Locate the cell with the specified text and output its [X, Y] center coordinate. 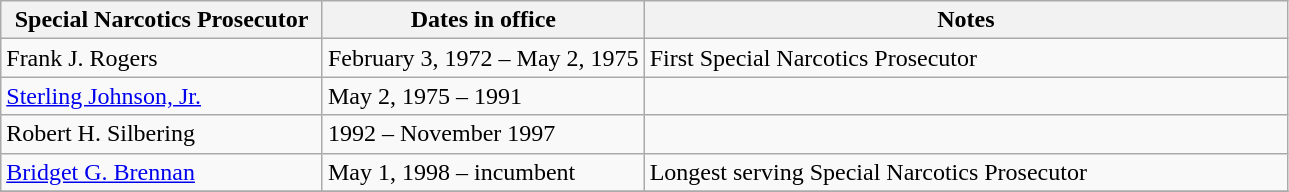
February 3, 1972 – May 2, 1975 [483, 58]
Notes [966, 20]
Robert H. Silbering [162, 134]
1992 – November 1997 [483, 134]
Bridget G. Brennan [162, 172]
First Special Narcotics Prosecutor [966, 58]
Special Narcotics Prosecutor [162, 20]
Longest serving Special Narcotics Prosecutor [966, 172]
May 2, 1975 – 1991 [483, 96]
Sterling Johnson, Jr. [162, 96]
Frank J. Rogers [162, 58]
May 1, 1998 – incumbent [483, 172]
Dates in office [483, 20]
